Capture the cell that displays the provided text and extract its (X, Y) central coordinate. 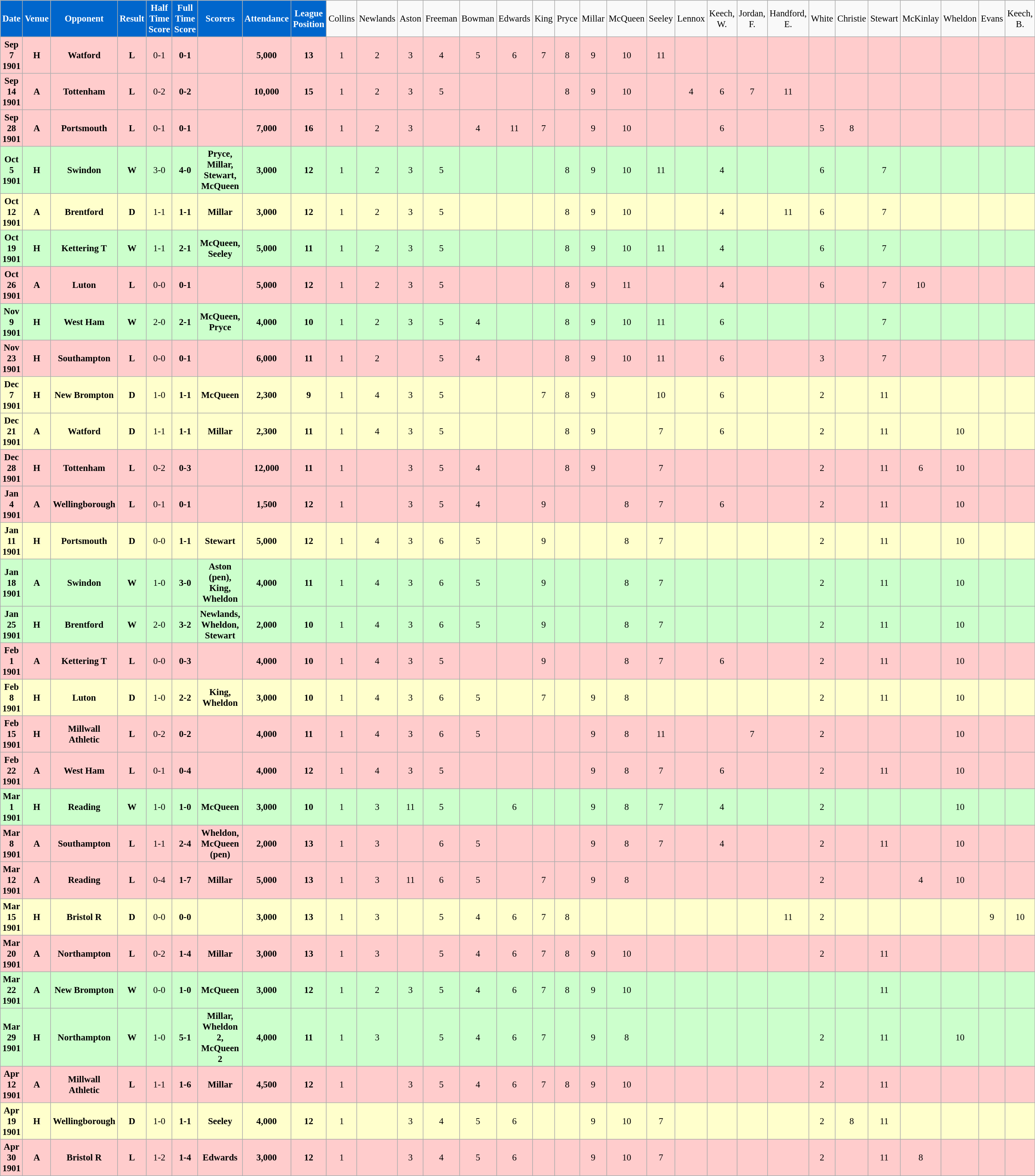
6,000 (267, 358)
Newlands (377, 19)
White (822, 19)
McKinlay (921, 19)
16 (309, 128)
Handford, E. (788, 19)
2-4 (185, 844)
Venue (37, 19)
1-7 (185, 881)
Sep 28 1901 (12, 128)
McQueen, Seeley (220, 249)
Apr 12 1901 (12, 1085)
7,000 (267, 128)
Opponent (84, 19)
Scorers (220, 19)
League Position (309, 19)
Sep 14 1901 (12, 92)
Nov 23 1901 (12, 358)
McQueen, Pryce (220, 322)
Keech, W. (722, 19)
Pryce (567, 19)
Aston (pen), King, Wheldon (220, 583)
1,500 (267, 504)
Lennox (691, 19)
Jordan, F. (752, 19)
1-2 (159, 1158)
King, Wheldon (220, 698)
Jan 25 1901 (12, 624)
Mar 20 1901 (12, 953)
Mar 15 1901 (12, 917)
12,000 (267, 468)
Bowman (478, 19)
Wheldon (960, 19)
Aston (411, 19)
Oct 19 1901 (12, 249)
15 (309, 92)
Nov 9 1901 (12, 322)
Jan 18 1901 (12, 583)
Feb 8 1901 (12, 698)
Wheldon, McQueen (pen) (220, 844)
Keech, B. (1020, 19)
3-2 (185, 624)
Feb 22 1901 (12, 771)
Mar 1 1901 (12, 807)
Attendance (267, 19)
Millar, Wheldon 2, McQueen 2 (220, 1037)
Sep 7 1901 (12, 55)
Apr 19 1901 (12, 1121)
Pryce, Millar, Stewart, McQueen (220, 170)
Oct 5 1901 (12, 170)
Half Time Score (159, 19)
Date (12, 19)
4-0 (185, 170)
Oct 12 1901 (12, 212)
Mar 12 1901 (12, 881)
Mar 8 1901 (12, 844)
Mar 29 1901 (12, 1037)
Oct 26 1901 (12, 285)
Jan 4 1901 (12, 504)
Apr 30 1901 (12, 1158)
Collins (342, 19)
10,000 (267, 92)
Evans (992, 19)
5-1 (185, 1037)
Christie (852, 19)
2-2 (185, 698)
Newlands, Wheldon, Stewart (220, 624)
Jan 11 1901 (12, 541)
Mar 22 1901 (12, 990)
1-6 (185, 1085)
Dec 21 1901 (12, 431)
Full Time Score (185, 19)
Dec 7 1901 (12, 395)
Feb 15 1901 (12, 734)
Dec 28 1901 (12, 468)
4,500 (267, 1085)
King (543, 19)
Feb 1 1901 (12, 661)
Freeman (441, 19)
Result (132, 19)
